Identify which cell holds the provided text, then report its [X, Y] central coordinate. 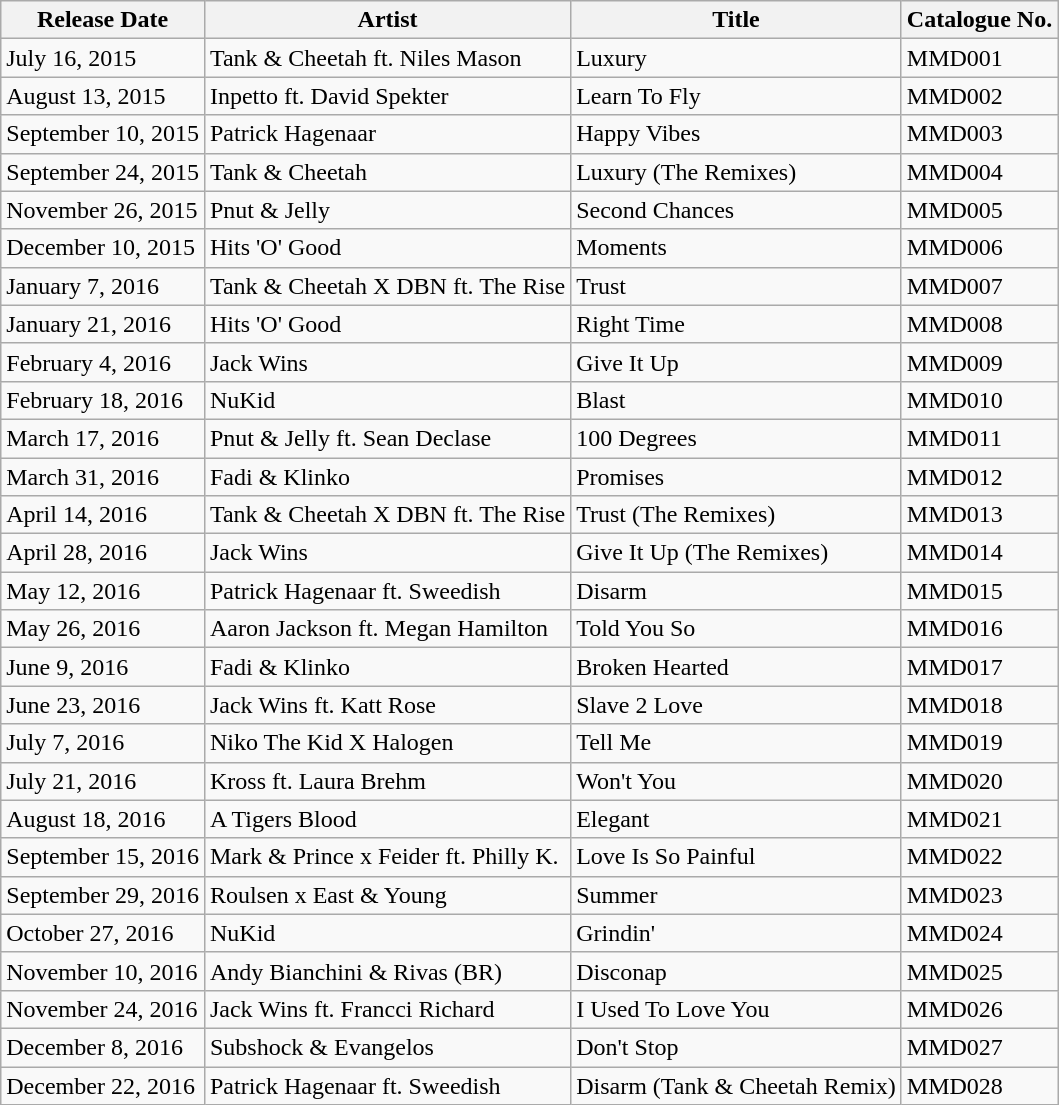
Love Is So Painful [736, 857]
MMD022 [979, 857]
Andy Bianchini & Rivas (BR) [387, 971]
Elegant [736, 819]
Catalogue No. [979, 20]
MMD018 [979, 705]
MMD023 [979, 895]
January 7, 2016 [103, 286]
December 8, 2016 [103, 1047]
November 26, 2015 [103, 210]
MMD028 [979, 1085]
Tank & Cheetah [387, 172]
MMD006 [979, 248]
Niko The Kid X Halogen [387, 743]
Trust (The Remixes) [736, 515]
Pnut & Jelly [387, 210]
Aaron Jackson ft. Megan Hamilton [387, 629]
June 23, 2016 [103, 705]
April 14, 2016 [103, 515]
August 13, 2015 [103, 96]
Right Time [736, 324]
Learn To Fly [736, 96]
July 7, 2016 [103, 743]
Disconap [736, 971]
April 28, 2016 [103, 553]
MMD020 [979, 781]
Blast [736, 400]
I Used To Love You [736, 1009]
August 18, 2016 [103, 819]
May 12, 2016 [103, 591]
Give It Up [736, 362]
March 17, 2016 [103, 438]
Summer [736, 895]
Grindin' [736, 933]
Told You So [736, 629]
September 29, 2016 [103, 895]
MMD009 [979, 362]
MMD016 [979, 629]
Inpetto ft. David Spekter [387, 96]
November 10, 2016 [103, 971]
MMD003 [979, 134]
100 Degrees [736, 438]
June 9, 2016 [103, 667]
Second Chances [736, 210]
Title [736, 20]
MMD025 [979, 971]
MMD012 [979, 477]
MMD014 [979, 553]
July 21, 2016 [103, 781]
Pnut & Jelly ft. Sean Declase [387, 438]
MMD015 [979, 591]
Broken Hearted [736, 667]
Won't You [736, 781]
MMD026 [979, 1009]
MMD002 [979, 96]
Kross ft. Laura Brehm [387, 781]
Disarm (Tank & Cheetah Remix) [736, 1085]
MMD017 [979, 667]
December 22, 2016 [103, 1085]
Give It Up (The Remixes) [736, 553]
Artist [387, 20]
Slave 2 Love [736, 705]
Happy Vibes [736, 134]
Subshock & Evangelos [387, 1047]
Jack Wins ft. Katt Rose [387, 705]
MMD010 [979, 400]
Promises [736, 477]
May 26, 2016 [103, 629]
November 24, 2016 [103, 1009]
October 27, 2016 [103, 933]
Tell Me [736, 743]
February 4, 2016 [103, 362]
December 10, 2015 [103, 248]
Trust [736, 286]
July 16, 2015 [103, 58]
Release Date [103, 20]
A Tigers Blood [387, 819]
MMD024 [979, 933]
MMD001 [979, 58]
MMD005 [979, 210]
Disarm [736, 591]
March 31, 2016 [103, 477]
Moments [736, 248]
MMD004 [979, 172]
MMD019 [979, 743]
Roulsen x East & Young [387, 895]
MMD011 [979, 438]
Patrick Hagenaar [387, 134]
MMD007 [979, 286]
Tank & Cheetah ft. Niles Mason [387, 58]
September 24, 2015 [103, 172]
MMD021 [979, 819]
MMD008 [979, 324]
Don't Stop [736, 1047]
Mark & Prince x Feider ft. Philly K. [387, 857]
MMD013 [979, 515]
January 21, 2016 [103, 324]
September 15, 2016 [103, 857]
MMD027 [979, 1047]
Luxury (The Remixes) [736, 172]
February 18, 2016 [103, 400]
Jack Wins ft. Francci Richard [387, 1009]
September 10, 2015 [103, 134]
Luxury [736, 58]
